Output the (x, y) coordinate of the center of the cell containing the given text.  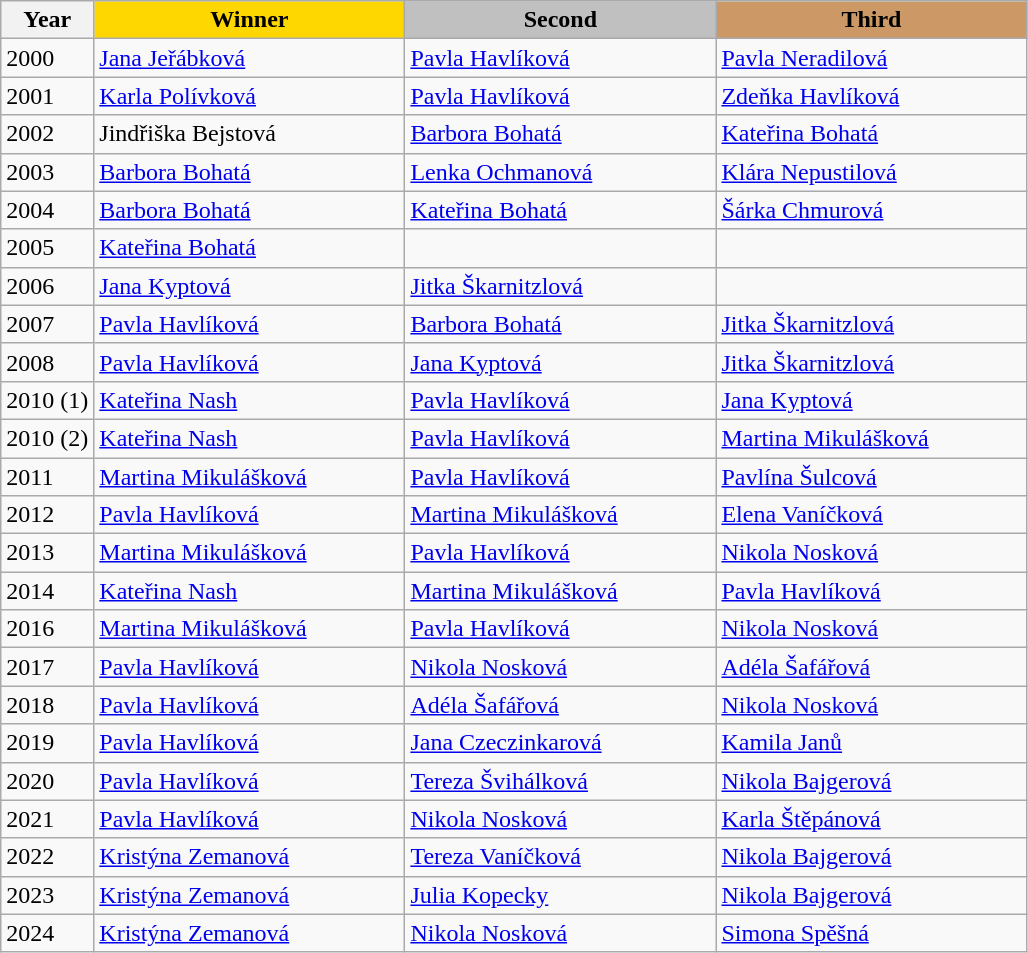
2010 (1) (48, 400)
Pavlína Šulcová (872, 477)
Jana Jeřábková (250, 58)
2000 (48, 58)
2004 (48, 210)
Šárka Chmurová (872, 210)
Karla Štěpánová (872, 819)
Second (560, 20)
2008 (48, 362)
2024 (48, 933)
2005 (48, 248)
Pavla Neradilová (872, 58)
Klára Nepustilová (872, 172)
2002 (48, 134)
Julia Kopecky (560, 895)
2023 (48, 895)
Jana Czeczinkarová (560, 743)
2020 (48, 781)
2013 (48, 553)
2016 (48, 629)
Year (48, 20)
Kamila Janů (872, 743)
2011 (48, 477)
Elena Vaníčková (872, 515)
2014 (48, 591)
2021 (48, 819)
Simona Spěšná (872, 933)
Winner (250, 20)
2007 (48, 324)
2022 (48, 857)
Karla Polívková (250, 96)
2001 (48, 96)
Tereza Vaníčková (560, 857)
2012 (48, 515)
2019 (48, 743)
2006 (48, 286)
Tereza Švihálková (560, 781)
2003 (48, 172)
2017 (48, 667)
Lenka Ochmanová (560, 172)
Third (872, 20)
Zdeňka Havlíková (872, 96)
2018 (48, 705)
Jindřiška Bejstová (250, 134)
2010 (2) (48, 438)
